For the text-containing cell, return its midpoint in (X, Y) coordinate format. 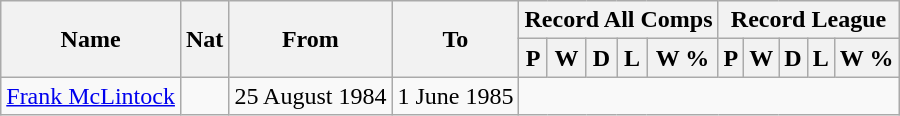
Record League (808, 20)
25 August 1984 (310, 96)
Name (91, 39)
To (456, 39)
1 June 1985 (456, 96)
Nat (204, 39)
Frank McLintock (91, 96)
Record All Comps (618, 20)
From (310, 39)
